Search for the cell housing the specified text and yield its (X, Y) center coordinate. 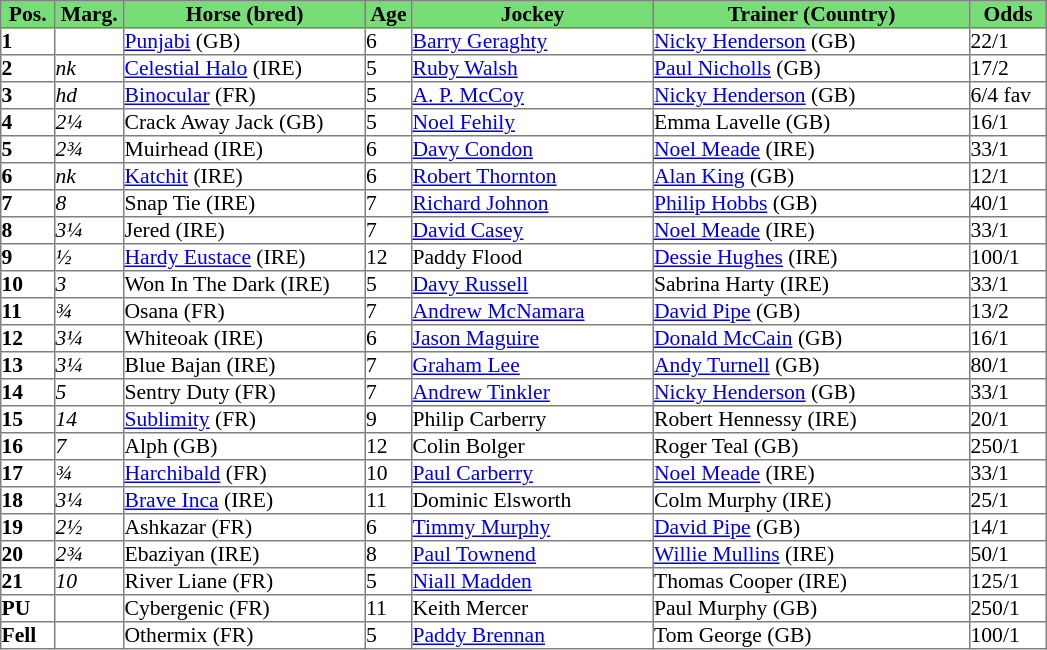
Punjabi (GB) (245, 42)
17 (28, 474)
Robert Hennessy (IRE) (811, 420)
Alan King (GB) (811, 176)
Sublimity (FR) (245, 420)
Odds (1008, 14)
Age (388, 14)
1 (28, 42)
Keith Mercer (533, 608)
Colin Bolger (533, 446)
80/1 (1008, 366)
Paul Nicholls (GB) (811, 68)
Marg. (90, 14)
Alph (GB) (245, 446)
12/1 (1008, 176)
17/2 (1008, 68)
Crack Away Jack (GB) (245, 122)
Davy Russell (533, 284)
Sentry Duty (FR) (245, 392)
Roger Teal (GB) (811, 446)
Andrew Tinkler (533, 392)
Katchit (IRE) (245, 176)
Cybergenic (FR) (245, 608)
14/1 (1008, 528)
Paul Murphy (GB) (811, 608)
Andrew McNamara (533, 312)
Snap Tie (IRE) (245, 204)
4 (28, 122)
Andy Turnell (GB) (811, 366)
Harchibald (FR) (245, 474)
Ashkazar (FR) (245, 528)
Jockey (533, 14)
6/4 fav (1008, 96)
Paddy Flood (533, 258)
Othermix (FR) (245, 636)
Fell (28, 636)
Graham Lee (533, 366)
Celestial Halo (IRE) (245, 68)
Tom George (GB) (811, 636)
Philip Carberry (533, 420)
20 (28, 554)
22/1 (1008, 42)
Pos. (28, 14)
Dominic Elsworth (533, 500)
20/1 (1008, 420)
40/1 (1008, 204)
½ (90, 258)
Thomas Cooper (IRE) (811, 582)
Emma Lavelle (GB) (811, 122)
Ebaziyan (IRE) (245, 554)
Barry Geraghty (533, 42)
Blue Bajan (IRE) (245, 366)
A. P. McCoy (533, 96)
125/1 (1008, 582)
Colm Murphy (IRE) (811, 500)
2½ (90, 528)
Dessie Hughes (IRE) (811, 258)
Willie Mullins (IRE) (811, 554)
50/1 (1008, 554)
Trainer (Country) (811, 14)
Donald McCain (GB) (811, 338)
Paul Townend (533, 554)
Jered (IRE) (245, 230)
16 (28, 446)
Binocular (FR) (245, 96)
Philip Hobbs (GB) (811, 204)
River Liane (FR) (245, 582)
Jason Maguire (533, 338)
Horse (bred) (245, 14)
21 (28, 582)
Osana (FR) (245, 312)
PU (28, 608)
Robert Thornton (533, 176)
Timmy Murphy (533, 528)
Niall Madden (533, 582)
25/1 (1008, 500)
Richard Johnon (533, 204)
15 (28, 420)
Sabrina Harty (IRE) (811, 284)
Paddy Brennan (533, 636)
Brave Inca (IRE) (245, 500)
Whiteoak (IRE) (245, 338)
Noel Fehily (533, 122)
19 (28, 528)
Muirhead (IRE) (245, 150)
Paul Carberry (533, 474)
13 (28, 366)
David Casey (533, 230)
Won In The Dark (IRE) (245, 284)
18 (28, 500)
hd (90, 96)
13/2 (1008, 312)
2¼ (90, 122)
2 (28, 68)
Ruby Walsh (533, 68)
Hardy Eustace (IRE) (245, 258)
Davy Condon (533, 150)
